Determine the (x, y) coordinate at the center of the cell enclosing the given text.  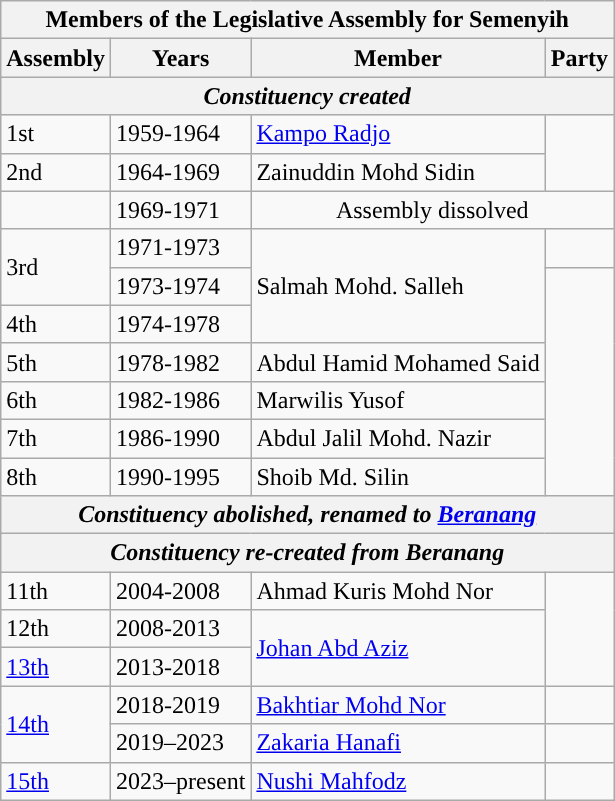
Constituency re-created from Beranang (308, 553)
Zakaria Hanafi (398, 743)
2nd (56, 172)
Party (579, 58)
Member (398, 58)
Abdul Hamid Mohamed Said (398, 362)
2013-2018 (180, 667)
7th (56, 438)
2018-2019 (180, 705)
2004-2008 (180, 591)
4th (56, 324)
1969-1971 (180, 210)
5th (56, 362)
2019–2023 (180, 743)
1964-1969 (180, 172)
Nushi Mahfodz (398, 781)
Bakhtiar Mohd Nor (398, 705)
Assembly dissolved (432, 210)
Zainuddin Mohd Sidin (398, 172)
15th (56, 781)
12th (56, 629)
1982-1986 (180, 400)
Marwilis Yusof (398, 400)
Constituency created (308, 96)
Shoib Md. Silin (398, 477)
1978-1982 (180, 362)
2023–present (180, 781)
2008-2013 (180, 629)
1971-1973 (180, 248)
1986-1990 (180, 438)
14th (56, 724)
Assembly (56, 58)
1959-1964 (180, 134)
8th (56, 477)
Johan Abd Aziz (398, 648)
Years (180, 58)
1990-1995 (180, 477)
Constituency abolished, renamed to Beranang (308, 515)
Salmah Mohd. Salleh (398, 286)
Kampo Radjo (398, 134)
13th (56, 667)
1973-1974 (180, 286)
Ahmad Kuris Mohd Nor (398, 591)
Members of the Legislative Assembly for Semenyih (308, 20)
11th (56, 591)
6th (56, 400)
1974-1978 (180, 324)
Abdul Jalil Mohd. Nazir (398, 438)
1st (56, 134)
3rd (56, 267)
